Detect which cell encompasses the target text, then output its [X, Y] center coordinate. 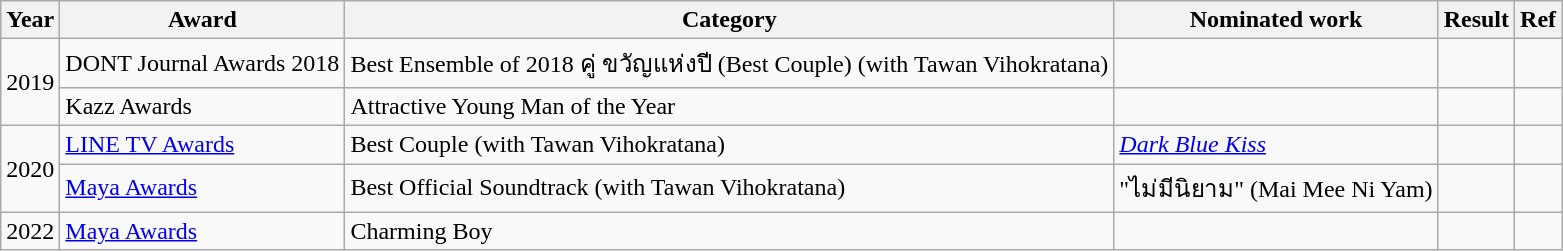
"ไม่มีนิยาม" (Mai Mee Ni Yam) [1276, 188]
LINE TV Awards [202, 144]
Charming Boy [730, 231]
Attractive Young Man of the Year [730, 106]
Year [30, 20]
Nominated work [1276, 20]
DONT Journal Awards 2018 [202, 64]
2020 [30, 168]
Best Couple (with Tawan Vihokratana) [730, 144]
Result [1476, 20]
Dark Blue Kiss [1276, 144]
2022 [30, 231]
2019 [30, 82]
Ref [1538, 20]
Best Official Soundtrack (with Tawan Vihokratana) [730, 188]
Kazz Awards [202, 106]
Category [730, 20]
Best Ensemble of 2018 คู่ ขวัญแห่งปี (Best Couple) (with Tawan Vihokratana) [730, 64]
Award [202, 20]
